From the cell containing the given text, extract its center point as (x, y) coordinate. 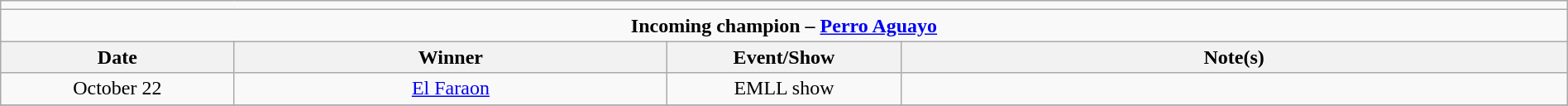
Incoming champion – Perro Aguayo (784, 26)
October 22 (117, 89)
El Faraon (451, 89)
Winner (451, 57)
Event/Show (784, 57)
Note(s) (1234, 57)
EMLL show (784, 89)
Date (117, 57)
